From the cell containing the given text, extract its center point as [x, y] coordinate. 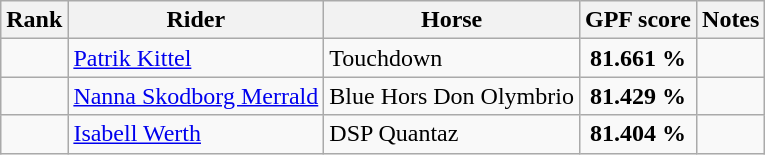
Patrik Kittel [196, 58]
Notes [731, 20]
Rank [34, 20]
DSP Quantaz [452, 134]
Rider [196, 20]
Horse [452, 20]
Nanna Skodborg Merrald [196, 96]
Touchdown [452, 58]
81.661 % [638, 58]
Blue Hors Don Olymbrio [452, 96]
81.429 % [638, 96]
Isabell Werth [196, 134]
GPF score [638, 20]
81.404 % [638, 134]
